Capture the cell that displays the provided text and extract its [x, y] central coordinate. 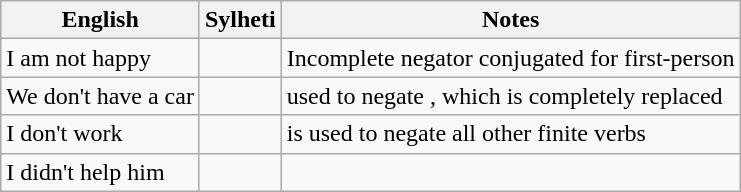
English [100, 20]
We don't have a car [100, 96]
Sylheti [240, 20]
Incomplete negator conjugated for first-person [510, 58]
I don't work [100, 134]
is used to negate all other finite verbs [510, 134]
I am not happy [100, 58]
Notes [510, 20]
I didn't help him [100, 172]
used to negate , which is completely replaced [510, 96]
